Capture the cell that displays the provided text and extract its (X, Y) central coordinate. 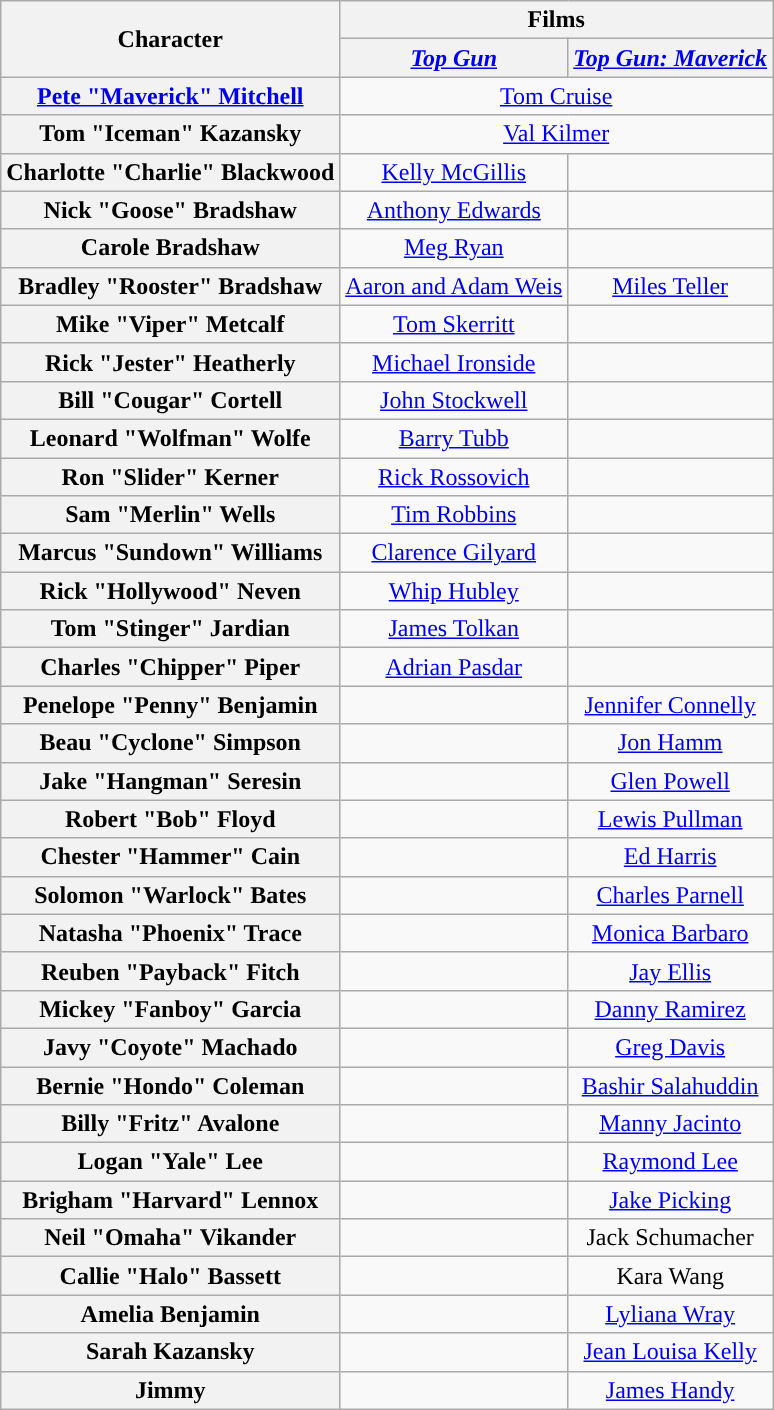
Bill "Cougar" Cortell (170, 400)
Tom Cruise (556, 96)
Rick "Jester" Heatherly (170, 362)
Jack Schumacher (670, 1238)
Manny Jacinto (670, 1124)
Jennifer Connelly (670, 705)
Javy "Coyote" Machado (170, 1047)
Jimmy (170, 1390)
Penelope "Penny" Benjamin (170, 705)
Tom "Stinger" Jardian (170, 629)
Callie "Halo" Bassett (170, 1276)
Leonard "Wolfman" Wolfe (170, 438)
Films (556, 20)
Billy "Fritz" Avalone (170, 1124)
Rick "Hollywood" Neven (170, 591)
Monica Barbaro (670, 933)
Rick Rossovich (454, 477)
Beau "Cyclone" Simpson (170, 743)
Robert "Bob" Floyd (170, 819)
Greg Davis (670, 1047)
Whip Hubley (454, 591)
Pete "Maverick" Mitchell (170, 96)
James Handy (670, 1390)
Bernie "Hondo" Coleman (170, 1085)
Marcus "Sundown" Williams (170, 553)
Sam "Merlin" Wells (170, 515)
Bradley "Rooster" Bradshaw (170, 286)
Natasha "Phoenix" Trace (170, 933)
Aaron and Adam Weis (454, 286)
Adrian Pasdar (454, 667)
Charles "Chipper" Piper (170, 667)
Jean Louisa Kelly (670, 1352)
Tom "Iceman" Kazansky (170, 134)
Michael Ironside (454, 362)
Tom Skerritt (454, 324)
Ron "Slider" Kerner (170, 477)
Charlotte "Charlie" Blackwood (170, 172)
Kelly McGillis (454, 172)
John Stockwell (454, 400)
Glen Powell (670, 781)
Meg Ryan (454, 248)
Brigham "Harvard" Lennox (170, 1200)
Reuben "Payback" Fitch (170, 971)
James Tolkan (454, 629)
Ed Harris (670, 857)
Top Gun: Maverick (670, 58)
Top Gun (454, 58)
Chester "Hammer" Cain (170, 857)
Lyliana Wray (670, 1314)
Carole Bradshaw (170, 248)
Mike "Viper" Metcalf (170, 324)
Barry Tubb (454, 438)
Amelia Benjamin (170, 1314)
Jay Ellis (670, 971)
Danny Ramirez (670, 1009)
Nick "Goose" Bradshaw (170, 210)
Val Kilmer (556, 134)
Lewis Pullman (670, 819)
Neil "Omaha" Vikander (170, 1238)
Clarence Gilyard (454, 553)
Kara Wang (670, 1276)
Jake Picking (670, 1200)
Raymond Lee (670, 1162)
Mickey "Fanboy" Garcia (170, 1009)
Anthony Edwards (454, 210)
Character (170, 39)
Tim Robbins (454, 515)
Jake "Hangman" Seresin (170, 781)
Solomon "Warlock" Bates (170, 895)
Logan "Yale" Lee (170, 1162)
Miles Teller (670, 286)
Bashir Salahuddin (670, 1085)
Jon Hamm (670, 743)
Charles Parnell (670, 895)
Sarah Kazansky (170, 1352)
